Provide the (x, y) coordinate of the cell's center where the given text is located.  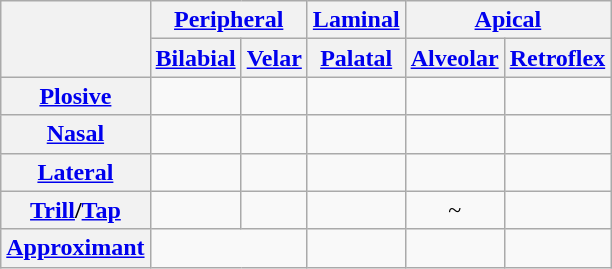
Laminal (356, 20)
Nasal (76, 134)
Retroflex (558, 58)
Lateral (76, 172)
Plosive (76, 96)
Apical (508, 20)
Velar (274, 58)
Palatal (356, 58)
~ (454, 210)
Approximant (76, 248)
Trill/Tap (76, 210)
Peripheral (228, 20)
Alveolar (454, 58)
Bilabial (196, 58)
